Return (x, y) of the center of cell containing provided text 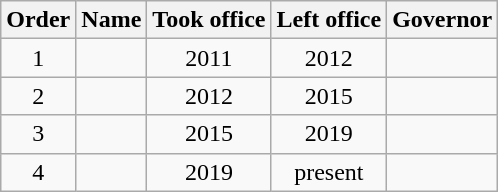
4 (38, 172)
2011 (209, 58)
3 (38, 134)
1 (38, 58)
Order (38, 20)
Left office (329, 20)
Took office (209, 20)
present (329, 172)
2 (38, 96)
Name (112, 20)
Governor (442, 20)
